Locate the cell with the specified text and output its [x, y] center coordinate. 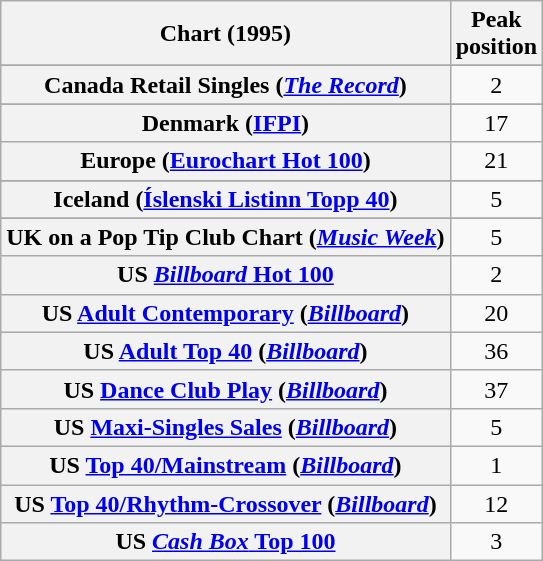
Iceland (Íslenski Listinn Topp 40) [226, 199]
Denmark (IFPI) [226, 123]
17 [496, 123]
3 [496, 542]
Chart (1995) [226, 34]
1 [496, 465]
US Billboard Hot 100 [226, 275]
37 [496, 389]
12 [496, 503]
Peakposition [496, 34]
US Adult Contemporary (Billboard) [226, 313]
Canada Retail Singles (The Record) [226, 85]
36 [496, 351]
US Adult Top 40 (Billboard) [226, 351]
Europe (Eurochart Hot 100) [226, 161]
US Dance Club Play (Billboard) [226, 389]
US Top 40/Mainstream (Billboard) [226, 465]
US Cash Box Top 100 [226, 542]
US Top 40/Rhythm-Crossover (Billboard) [226, 503]
21 [496, 161]
US Maxi-Singles Sales (Billboard) [226, 427]
20 [496, 313]
UK on a Pop Tip Club Chart (Music Week) [226, 237]
